Return [x, y] of the center of cell containing provided text 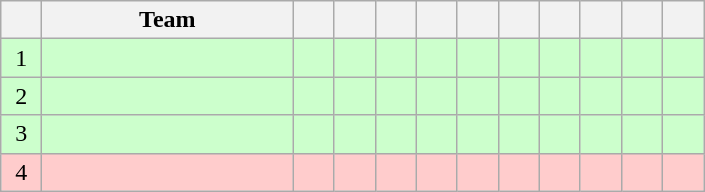
1 [22, 58]
3 [22, 134]
2 [22, 96]
Team [168, 20]
4 [22, 172]
